Return the (X, Y) coordinate for the center point of the cell that contains the specified text.  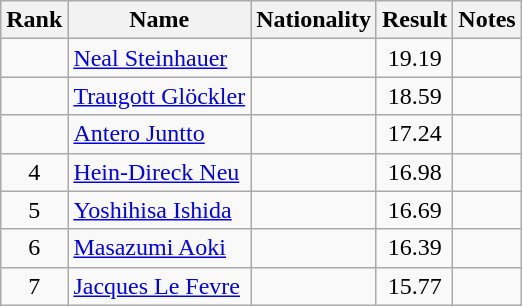
19.19 (414, 58)
4 (34, 172)
16.69 (414, 210)
16.98 (414, 172)
7 (34, 286)
Nationality (314, 20)
Notes (487, 20)
17.24 (414, 134)
15.77 (414, 286)
Antero Juntto (160, 134)
5 (34, 210)
Jacques Le Fevre (160, 286)
Traugott Glöckler (160, 96)
Masazumi Aoki (160, 248)
16.39 (414, 248)
Rank (34, 20)
Result (414, 20)
Hein-Direck Neu (160, 172)
Neal Steinhauer (160, 58)
6 (34, 248)
Name (160, 20)
Yoshihisa Ishida (160, 210)
18.59 (414, 96)
